Return the (x, y) coordinate for the center point of the cell that contains the specified text.  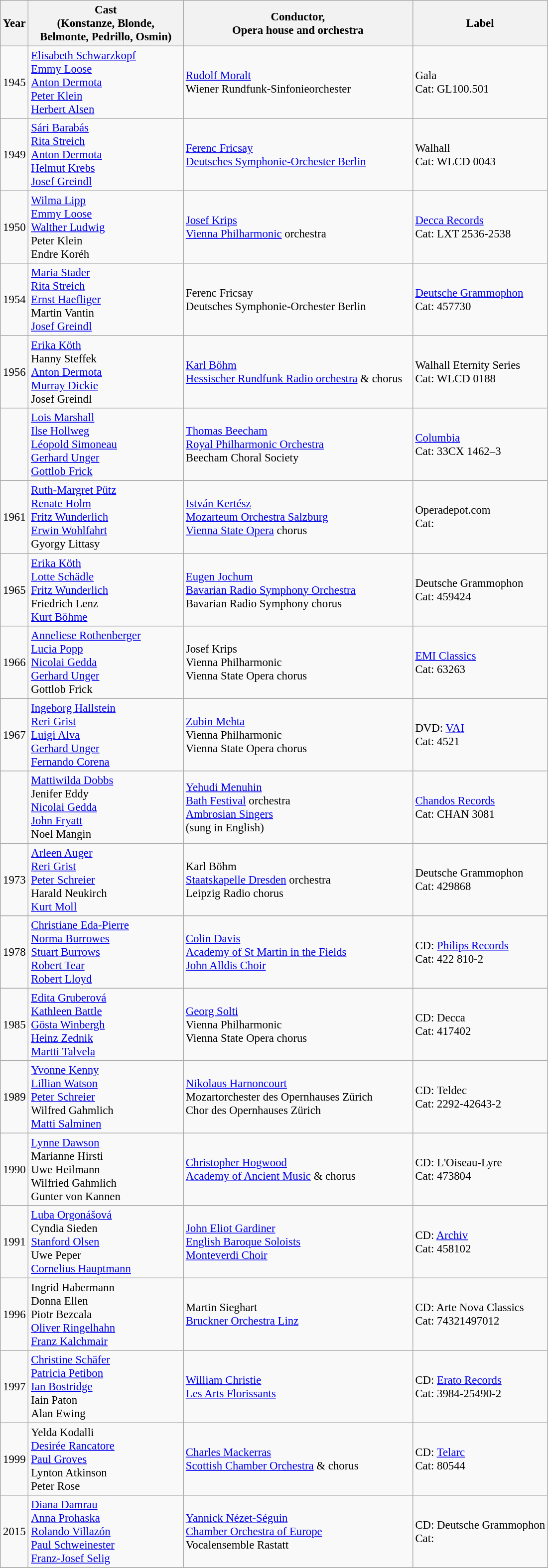
Walhall Eternity SeriesCat: WLCD 0188 (480, 372)
Year (14, 23)
DVD: VAICat: 4521 (480, 735)
Conductor,Opera house and orchestra (298, 23)
Georg SoltiVienna PhilharmonicVienna State Opera chorus (298, 1024)
Christiane Eda-PierreNorma BurrowesStuart BurrowsRobert TearRobert Lloyd (106, 952)
1999 (14, 1459)
1949 (14, 155)
Ingrid HabermannDonna EllenPiotr BezcalaOliver RingelhahnFranz Kalchmair (106, 1315)
Cast(Konstanze, Blonde,Belmonte, Pedrillo, Osmin) (106, 23)
John Eliot GardinerEnglish Baroque SoloistsMonteverdi Choir (298, 1242)
Chandos RecordsCat: CHAN 3081 (480, 807)
Josef KripsVienna Philharmonic orchestra (298, 227)
CD: Erato RecordsCat: 3984-25490-2 (480, 1387)
Zubin MehtaVienna PhilharmonicVienna State Opera chorus (298, 735)
Karl BöhmStaatskapelle Dresden orchestraLeipzig Radio chorus (298, 880)
Wilma LippEmmy LooseWalther LudwigPeter KleinEndre Koréh (106, 227)
Luba OrgonášováCyndia SiedenStanford OlsenUwe PeperCornelius Hauptmann (106, 1242)
1966 (14, 662)
1985 (14, 1024)
Arleen AugerReri GristPeter SchreierHarald NeukirchKurt Moll (106, 880)
WalhallCat: WLCD 0043 (480, 155)
1990 (14, 1169)
CD: TelarcCat: 80544 (480, 1459)
Yelda KodalliDesirée RancatorePaul GrovesLynton AtkinsonPeter Rose (106, 1459)
Lynne DawsonMarianne HirstiUwe HeilmannWilfried GahmlichGunter von Kannen (106, 1169)
1997 (14, 1387)
1996 (14, 1315)
Ingeborg HallsteinReri GristLuigi AlvaGerhard UngerFernando Corena (106, 735)
1945 (14, 83)
CD: DeccaCat: 417402 (480, 1024)
1965 (14, 590)
Josef KripsVienna PhilharmonicVienna State Opera chorus (298, 662)
Christine SchäferPatricia PetibonIan BostridgeIain PatonAlan Ewing (106, 1387)
1954 (14, 300)
Erika KöthHanny SteffekAnton DermotaMurray DickieJosef Greindl (106, 372)
CD: TeldecCat: 2292-42643-2 (480, 1097)
Deutsche GrammophonCat: 459424 (480, 590)
Rudolf MoraltWiener Rundfunk-Sinfonieorchester (298, 83)
Maria StaderRita StreichErnst HaefligerMartin VantinJosef Greindl (106, 300)
Yannick Nézet-SéguinChamber Orchestra of EuropeVocalensemble Rastatt (298, 1532)
2015 (14, 1532)
Mattiwilda DobbsJenifer EddyNicolai GeddaJohn FryattNoel Mangin (106, 807)
1967 (14, 735)
1978 (14, 952)
1961 (14, 517)
Christopher HogwoodAcademy of Ancient Music & chorus (298, 1169)
Ruth-Margret PützRenate HolmFritz WunderlichErwin WohlfahrtGyorgy Littasy (106, 517)
Anneliese RothenbergerLucia PoppNicolai GeddaGerhard UngerGottlob Frick (106, 662)
CD: Deutsche GrammophonCat: (480, 1532)
Karl BöhmHessischer Rundfunk Radio orchestra & chorus (298, 372)
William ChristieLes Arts Florissants (298, 1387)
István KertészMozarteum Orchestra SalzburgVienna State Opera chorus (298, 517)
Deutsche GrammophonCat: 429868 (480, 880)
Colin DavisAcademy of St Martin in the FieldsJohn Alldis Choir (298, 952)
Yvonne KennyLillian WatsonPeter SchreierWilfred GahmlichMatti Salminen (106, 1097)
GalaCat: GL100.501 (480, 83)
Sári BarabásRita StreichAnton DermotaHelmut KrebsJosef Greindl (106, 155)
Edita GruberováKathleen BattleGösta WinberghHeinz ZednikMartti Talvela (106, 1024)
Charles MackerrasScottish Chamber Orchestra & chorus (298, 1459)
ColumbiaCat: 33CX 1462–3 (480, 445)
Erika KöthLotte SchädleFritz WunderlichFriedrich LenzKurt Böhme (106, 590)
CD: Philips RecordsCat: 422 810-2 (480, 952)
1989 (14, 1097)
1991 (14, 1242)
Yehudi MenuhinBath Festival orchestraAmbrosian Singers(sung in English) (298, 807)
Deutsche GrammophonCat: 457730 (480, 300)
Decca RecordsCat: LXT 2536-2538 (480, 227)
1950 (14, 227)
Label (480, 23)
Elisabeth SchwarzkopfEmmy LooseAnton DermotaPeter KleinHerbert Alsen (106, 83)
Operadepot.comCat: (480, 517)
Lois MarshallIlse HollwegLéopold SimoneauGerhard UngerGottlob Frick (106, 445)
1956 (14, 372)
Diana DamrauAnna ProhaskaRolando VillazónPaul SchweinesterFranz-Josef Selig (106, 1532)
EMI ClassicsCat: 63263 (480, 662)
Thomas BeechamRoyal Philharmonic OrchestraBeecham Choral Society (298, 445)
Nikolaus HarnoncourtMozartorchester des Opernhauses ZürichChor des Opernhauses Zürich (298, 1097)
Martin SieghartBruckner Orchestra Linz (298, 1315)
CD: Arte Nova ClassicsCat: 74321497012 (480, 1315)
1973 (14, 880)
CD: ArchivCat: 458102 (480, 1242)
Eugen JochumBavarian Radio Symphony OrchestraBavarian Radio Symphony chorus (298, 590)
CD: L'Oiseau-LyreCat: 473804 (480, 1169)
